Scan for the cell matching the given text and deliver its (X, Y) coordinate at center. 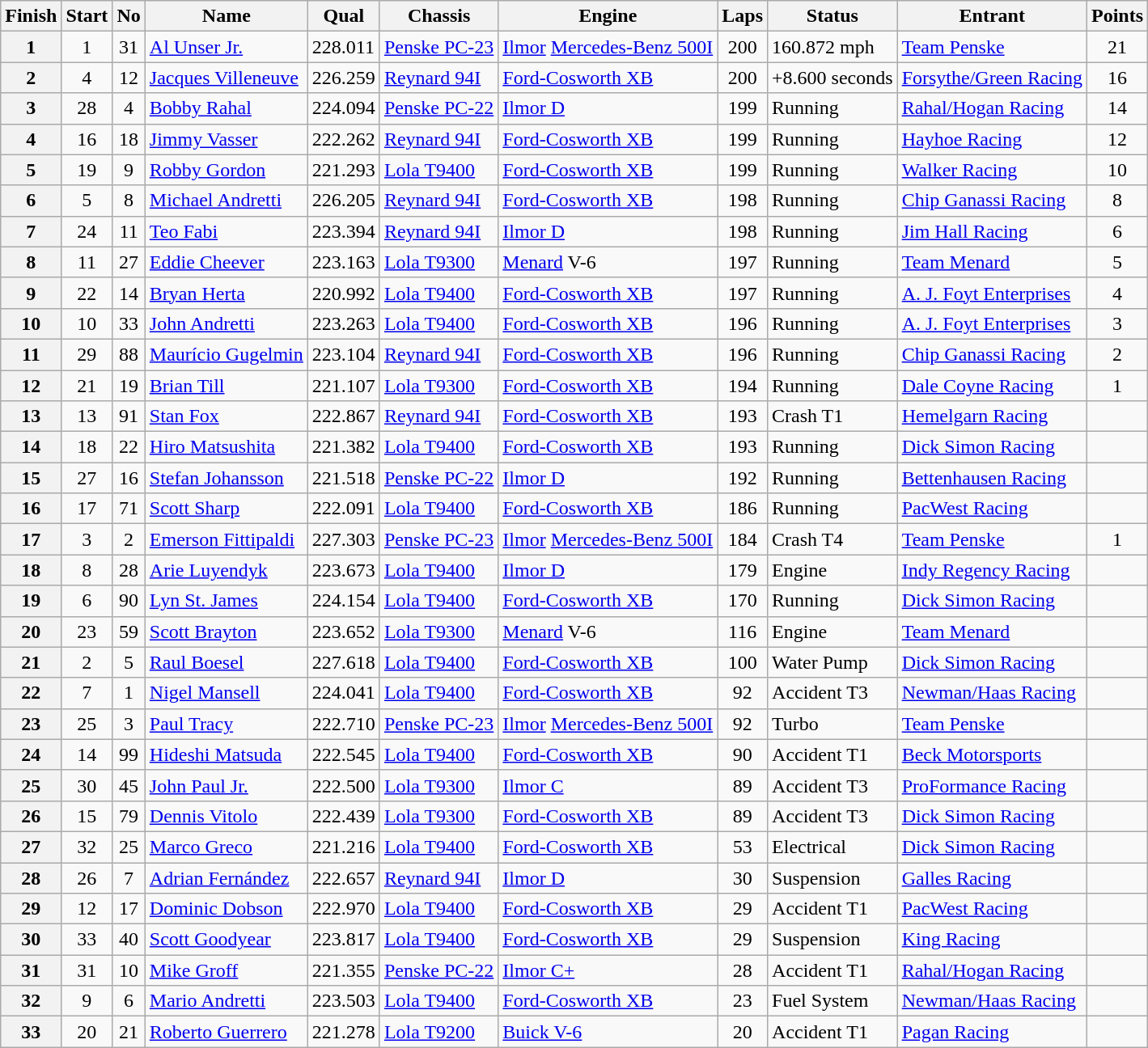
Scott Sharp (227, 509)
Name (227, 16)
Paul Tracy (227, 724)
226.259 (343, 78)
99 (129, 754)
221.107 (343, 386)
222.657 (343, 877)
Turbo (833, 724)
Dennis Vitolo (227, 816)
Nigel Mansell (227, 693)
Status (833, 16)
53 (743, 847)
Arie Luyendyk (227, 570)
Brian Till (227, 386)
179 (743, 570)
100 (743, 662)
221.293 (343, 170)
222.867 (343, 416)
Maurício Gugelmin (227, 354)
Fuel System (833, 1001)
192 (743, 478)
John Paul Jr. (227, 785)
221.216 (343, 847)
223.652 (343, 632)
Mario Andretti (227, 1001)
221.278 (343, 1032)
Crash T4 (833, 539)
223.673 (343, 570)
Forsythe/Green Racing (992, 78)
222.091 (343, 509)
Ilmor C+ (608, 970)
224.094 (343, 108)
Michael Andretti (227, 201)
Robby Gordon (227, 170)
Teo Fabi (227, 231)
Ilmor C (608, 785)
Jacques Villeneuve (227, 78)
Scott Goodyear (227, 940)
59 (129, 632)
Emerson Fittipaldi (227, 539)
227.618 (343, 662)
222.970 (343, 909)
Jim Hall Racing (992, 231)
Galles Racing (992, 877)
King Racing (992, 940)
71 (129, 509)
224.154 (343, 601)
Water Pump (833, 662)
226.205 (343, 201)
220.992 (343, 293)
Entrant (992, 16)
221.355 (343, 970)
222.262 (343, 139)
222.545 (343, 754)
Buick V-6 (608, 1032)
223.503 (343, 1001)
170 (743, 601)
79 (129, 816)
223.104 (343, 354)
Dominic Dobson (227, 909)
Dale Coyne Racing (992, 386)
Bryan Herta (227, 293)
Finish (31, 16)
Lola T9200 (438, 1032)
Marco Greco (227, 847)
Roberto Guerrero (227, 1032)
Laps (743, 16)
Walker Racing (992, 170)
Bettenhausen Racing (992, 478)
223.394 (343, 231)
222.439 (343, 816)
Jimmy Vasser (227, 139)
228.011 (343, 47)
227.303 (343, 539)
223.263 (343, 323)
Pagan Racing (992, 1032)
Adrian Fernández (227, 877)
116 (743, 632)
Hiro Matsushita (227, 447)
186 (743, 509)
222.710 (343, 724)
221.382 (343, 447)
Hayhoe Racing (992, 139)
Chassis (438, 16)
224.041 (343, 693)
Beck Motorsports (992, 754)
40 (129, 940)
Start (87, 16)
John Andretti (227, 323)
No (129, 16)
Raul Boesel (227, 662)
221.518 (343, 478)
Crash T1 (833, 416)
91 (129, 416)
Electrical (833, 847)
Lyn St. James (227, 601)
Al Unser Jr. (227, 47)
Bobby Rahal (227, 108)
194 (743, 386)
160.872 mph (833, 47)
Points (1116, 16)
Qual (343, 16)
Indy Regency Racing (992, 570)
Eddie Cheever (227, 262)
ProFormance Racing (992, 785)
223.817 (343, 940)
Scott Brayton (227, 632)
Stefan Johansson (227, 478)
45 (129, 785)
223.163 (343, 262)
Hemelgarn Racing (992, 416)
88 (129, 354)
+8.600 seconds (833, 78)
Mike Groff (227, 970)
184 (743, 539)
Stan Fox (227, 416)
222.500 (343, 785)
Hideshi Matsuda (227, 754)
